Find where the given text appears and provide that cell's center as [x, y] coordinate. 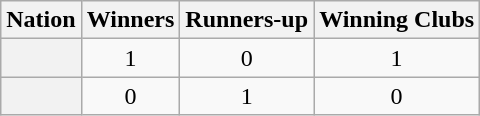
Nation [41, 20]
Runners-up [247, 20]
Winning Clubs [397, 20]
Winners [130, 20]
